Find where the given text appears and provide that cell's center as (x, y) coordinate. 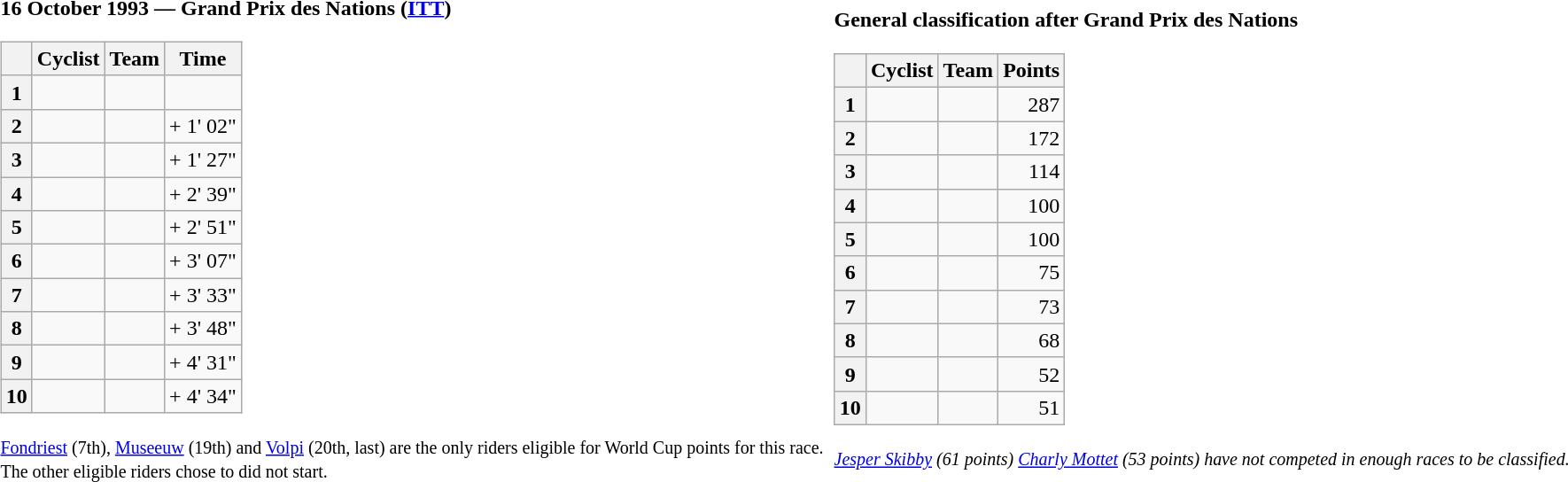
+ 4' 34" (204, 396)
+ 3' 33" (204, 295)
+ 1' 02" (204, 126)
+ 2' 51" (204, 228)
73 (1031, 307)
68 (1031, 340)
172 (1031, 138)
114 (1031, 172)
+ 1' 27" (204, 159)
+ 4' 31" (204, 362)
Time (204, 58)
+ 2' 39" (204, 194)
Points (1031, 71)
287 (1031, 105)
+ 3' 48" (204, 329)
+ 3' 07" (204, 261)
75 (1031, 273)
52 (1031, 374)
51 (1031, 408)
